Identify which cell holds the provided text, then report its [X, Y] central coordinate. 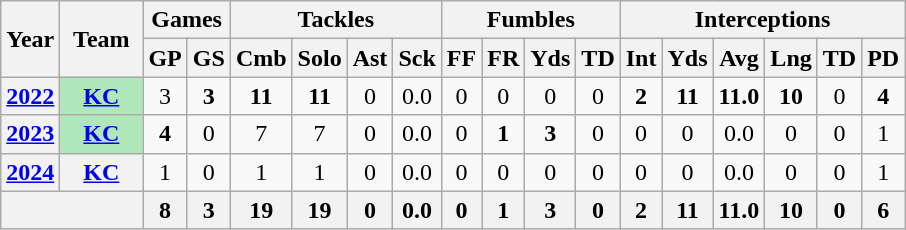
PD [884, 58]
8 [165, 210]
GP [165, 58]
Lng [791, 58]
GS [208, 58]
Team [102, 39]
Fumbles [530, 20]
Sck [417, 58]
Interceptions [762, 20]
2022 [30, 96]
2023 [30, 134]
Int [641, 58]
FF [461, 58]
Tackles [336, 20]
Solo [320, 58]
Cmb [261, 58]
2024 [30, 172]
Avg [739, 58]
Games [186, 20]
6 [884, 210]
Ast [370, 58]
Year [30, 39]
FR [504, 58]
